From the cell containing the given text, extract its center point as [X, Y] coordinate. 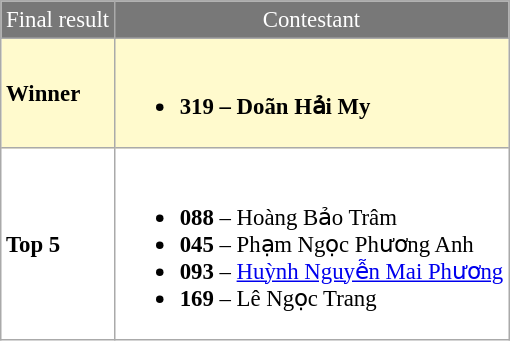
088 – Hoàng Bảo Trâm045 – Phạm Ngọc Phương Anh093 – Huỳnh Nguyễn Mai Phương169 – Lê Ngọc Trang [311, 244]
Top 5 [58, 244]
Contestant [311, 20]
Winner [58, 93]
319 – Doãn Hải My [311, 93]
Final result [58, 20]
